Scan for the cell matching the given text and deliver its [x, y] coordinate at center. 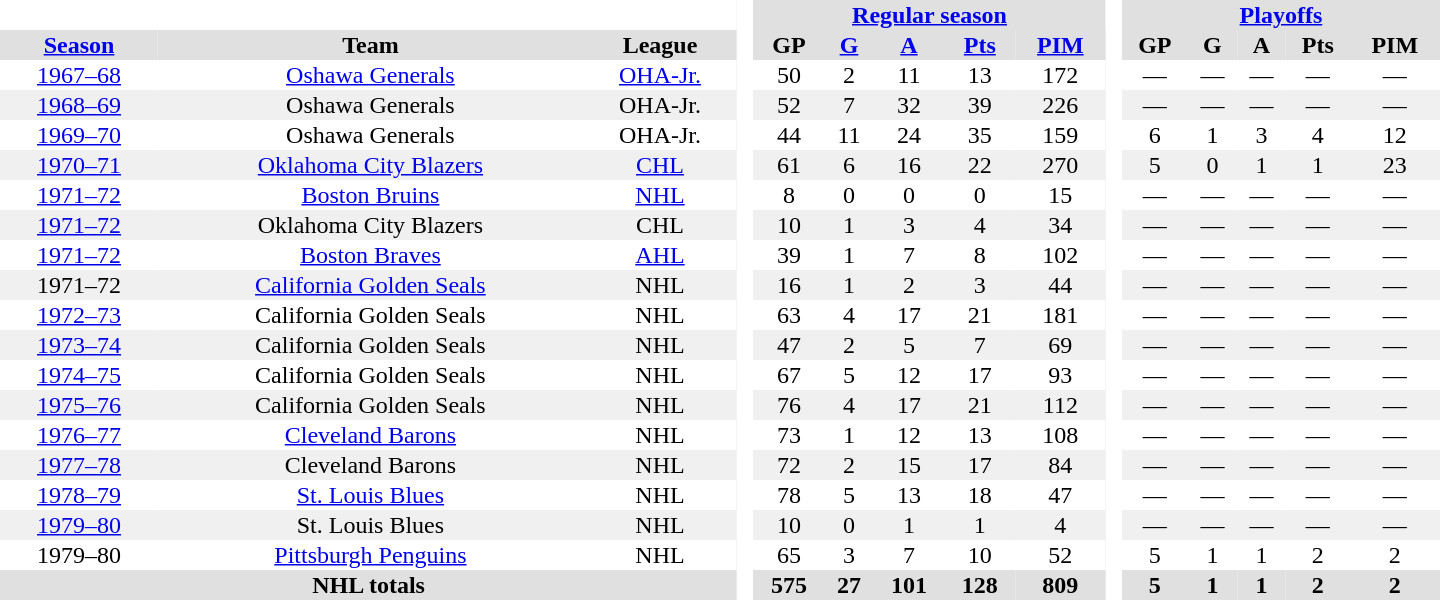
112 [1060, 405]
63 [790, 315]
76 [790, 405]
172 [1060, 75]
Playoffs [1281, 15]
League [660, 45]
1975–76 [79, 405]
18 [980, 495]
1978–79 [79, 495]
AHL [660, 255]
50 [790, 75]
61 [790, 165]
1968–69 [79, 105]
1967–68 [79, 75]
809 [1060, 585]
Boston Bruins [370, 195]
22 [980, 165]
181 [1060, 315]
101 [908, 585]
1972–73 [79, 315]
Regular season [930, 15]
1976–77 [79, 435]
78 [790, 495]
128 [980, 585]
35 [980, 135]
Pittsburgh Penguins [370, 555]
32 [908, 105]
226 [1060, 105]
65 [790, 555]
67 [790, 375]
1977–78 [79, 465]
34 [1060, 225]
NHL totals [368, 585]
575 [790, 585]
84 [1060, 465]
24 [908, 135]
73 [790, 435]
1969–70 [79, 135]
Boston Braves [370, 255]
27 [848, 585]
Season [79, 45]
1974–75 [79, 375]
72 [790, 465]
159 [1060, 135]
102 [1060, 255]
93 [1060, 375]
69 [1060, 345]
1970–71 [79, 165]
Team [370, 45]
23 [1395, 165]
1973–74 [79, 345]
108 [1060, 435]
270 [1060, 165]
